Pinpoint the cell where the given text exists, returning its [x, y] midpoint coordinate. 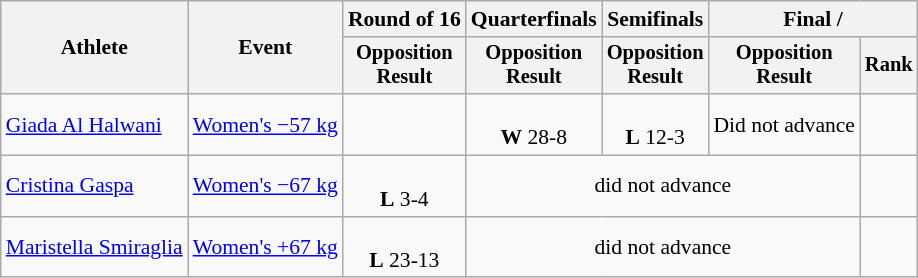
Quarterfinals [534, 19]
Athlete [94, 48]
Women's +67 kg [266, 248]
Women's −67 kg [266, 186]
Event [266, 48]
Round of 16 [404, 19]
L 12-3 [656, 124]
Maristella Smiraglia [94, 248]
L 3-4 [404, 186]
Final / [812, 19]
Cristina Gaspa [94, 186]
W 28-8 [534, 124]
Rank [889, 66]
Semifinals [656, 19]
Did not advance [784, 124]
Women's −57 kg [266, 124]
L 23-13 [404, 248]
Giada Al Halwani [94, 124]
